Scan for the cell matching the given text and deliver its (x, y) coordinate at center. 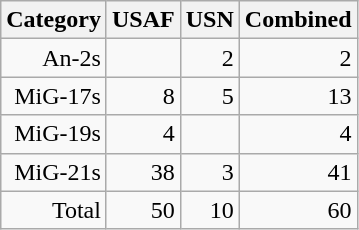
50 (143, 210)
Category (54, 20)
MiG-19s (54, 134)
USAF (143, 20)
8 (143, 96)
41 (298, 172)
An-2s (54, 58)
13 (298, 96)
MiG-21s (54, 172)
Total (54, 210)
Combined (298, 20)
60 (298, 210)
MiG-17s (54, 96)
USN (210, 20)
10 (210, 210)
5 (210, 96)
3 (210, 172)
38 (143, 172)
